Pinpoint the cell where the given text exists, returning its [x, y] midpoint coordinate. 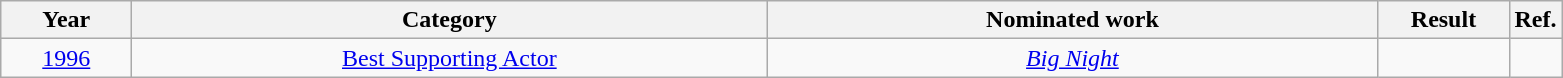
Ref. [1536, 20]
Big Night [1072, 58]
Nominated work [1072, 20]
Year [66, 20]
Best Supporting Actor [450, 58]
Result [1444, 20]
Category [450, 20]
1996 [66, 58]
